From the cell containing the given text, extract its center point as [X, Y] coordinate. 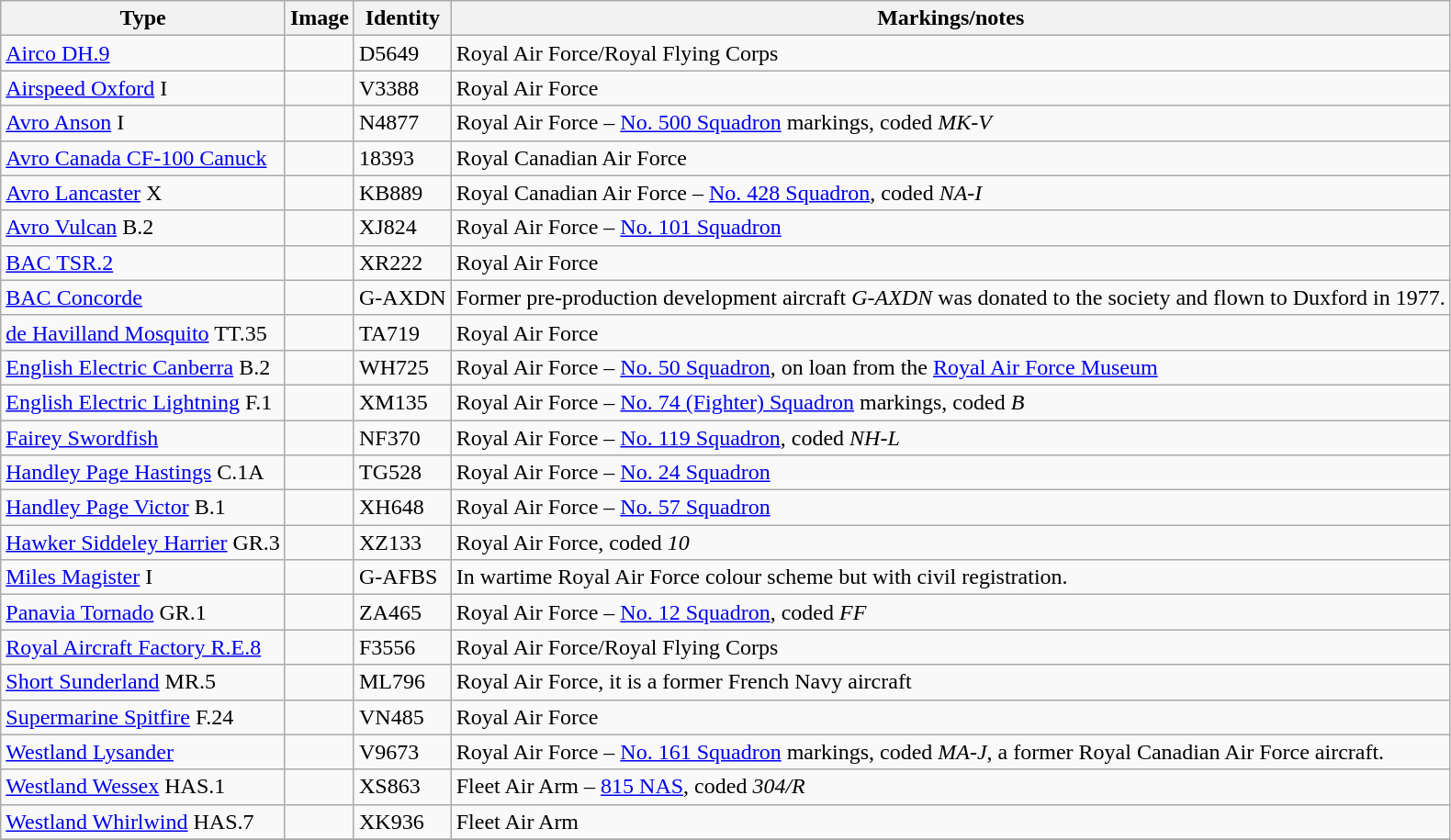
English Electric Canberra B.2 [143, 367]
Royal Canadian Air Force – No. 428 Squadron, coded NA-I [950, 193]
Type [143, 18]
Hawker Siddeley Harrier GR.3 [143, 543]
Panavia Tornado GR.1 [143, 612]
Markings/notes [950, 18]
Airspeed Oxford I [143, 88]
NF370 [402, 438]
BAC TSR.2 [143, 263]
Former pre-production development aircraft G-AXDN was donated to the society and flown to Duxford in 1977. [950, 297]
Supermarine Spitfire F.24 [143, 717]
Royal Canadian Air Force [950, 158]
Image [320, 18]
Westland Lysander [143, 752]
Royal Air Force – No. 57 Squadron [950, 508]
Fleet Air Arm [950, 822]
Royal Air Force – No. 74 (Fighter) Squadron markings, coded B [950, 402]
Fairey Swordfish [143, 438]
Avro Vulcan B.2 [143, 228]
Airco DH.9 [143, 53]
Royal Air Force, it is a former French Navy aircraft [950, 682]
XJ824 [402, 228]
TA719 [402, 332]
Royal Air Force, coded 10 [950, 543]
Avro Lancaster X [143, 193]
de Havilland Mosquito TT.35 [143, 332]
Royal Air Force – No. 101 Squadron [950, 228]
WH725 [402, 367]
V3388 [402, 88]
Westland Wessex HAS.1 [143, 787]
Fleet Air Arm – 815 NAS, coded 304/R [950, 787]
English Electric Lightning F.1 [143, 402]
Handley Page Victor B.1 [143, 508]
TG528 [402, 473]
XH648 [402, 508]
Avro Anson I [143, 123]
VN485 [402, 717]
In wartime Royal Air Force colour scheme but with civil registration. [950, 577]
Miles Magister I [143, 577]
Royal Aircraft Factory R.E.8 [143, 647]
D5649 [402, 53]
ZA465 [402, 612]
G-AFBS [402, 577]
BAC Concorde [143, 297]
XM135 [402, 402]
Handley Page Hastings C.1A [143, 473]
Westland Whirlwind HAS.7 [143, 822]
XZ133 [402, 543]
XS863 [402, 787]
V9673 [402, 752]
Royal Air Force – No. 119 Squadron, coded NH-L [950, 438]
Identity [402, 18]
ML796 [402, 682]
Short Sunderland MR.5 [143, 682]
N4877 [402, 123]
Royal Air Force – No. 50 Squadron, on loan from the Royal Air Force Museum [950, 367]
Royal Air Force – No. 12 Squadron, coded FF [950, 612]
Avro Canada CF-100 Canuck [143, 158]
F3556 [402, 647]
18393 [402, 158]
Royal Air Force – No. 24 Squadron [950, 473]
Royal Air Force – No. 500 Squadron markings, coded MK-V [950, 123]
XK936 [402, 822]
KB889 [402, 193]
XR222 [402, 263]
Royal Air Force – No. 161 Squadron markings, coded MA-J, a former Royal Canadian Air Force aircraft. [950, 752]
G-AXDN [402, 297]
